Determine the (X, Y) coordinate at the center of the cell enclosing the given text.  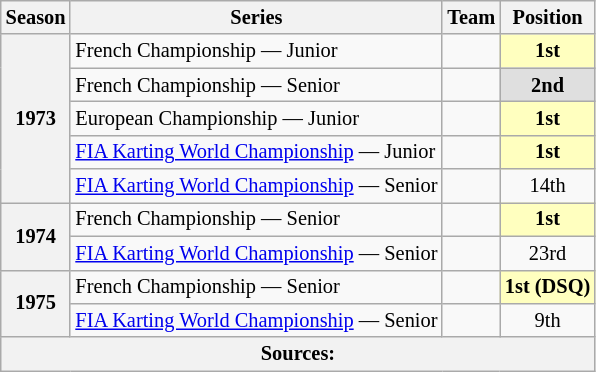
Position (548, 17)
1973 (36, 118)
2nd (548, 85)
1975 (36, 304)
Team (471, 17)
Series (256, 17)
23rd (548, 253)
Season (36, 17)
European Championship — Junior (256, 118)
14th (548, 186)
French Championship — Junior (256, 51)
9th (548, 320)
1974 (36, 236)
Sources: (298, 354)
FIA Karting World Championship — Junior (256, 152)
1st (DSQ) (548, 287)
